Capture the cell that displays the provided text and extract its [X, Y] central coordinate. 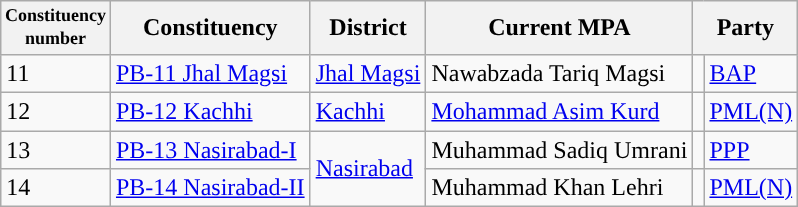
District [368, 28]
PB-12 Kachhi [210, 111]
Mohammad Asim Kurd [560, 111]
Muhammad Khan Lehri [560, 188]
Kachhi [368, 111]
Current MPA [560, 28]
13 [56, 150]
Nasirabad [368, 169]
Party [746, 28]
PPP [751, 150]
Jhal Magsi [368, 73]
14 [56, 188]
Constituency number [56, 28]
Muhammad Sadiq Umrani [560, 150]
12 [56, 111]
Constituency [210, 28]
11 [56, 73]
PB-14 Nasirabad-II [210, 188]
PB-11 Jhal Magsi [210, 73]
Nawabzada Tariq Magsi [560, 73]
PB-13 Nasirabad-I [210, 150]
BAP [751, 73]
